Determine the [X, Y] coordinate at the center of the cell enclosing the given text.  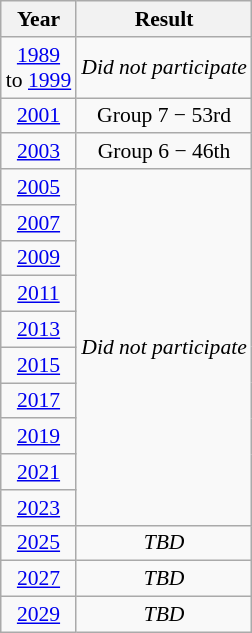
Group 7 − 53rd [164, 116]
2003 [38, 152]
Group 6 − 46th [164, 152]
2015 [38, 365]
2029 [38, 615]
2007 [38, 223]
2021 [38, 472]
2025 [38, 543]
2017 [38, 401]
Result [164, 19]
2009 [38, 258]
1989to 1999 [38, 68]
2013 [38, 330]
Year [38, 19]
2001 [38, 116]
2011 [38, 294]
2027 [38, 579]
2023 [38, 508]
2005 [38, 187]
2019 [38, 437]
